Find where the given text appears and provide that cell's center as [X, Y] coordinate. 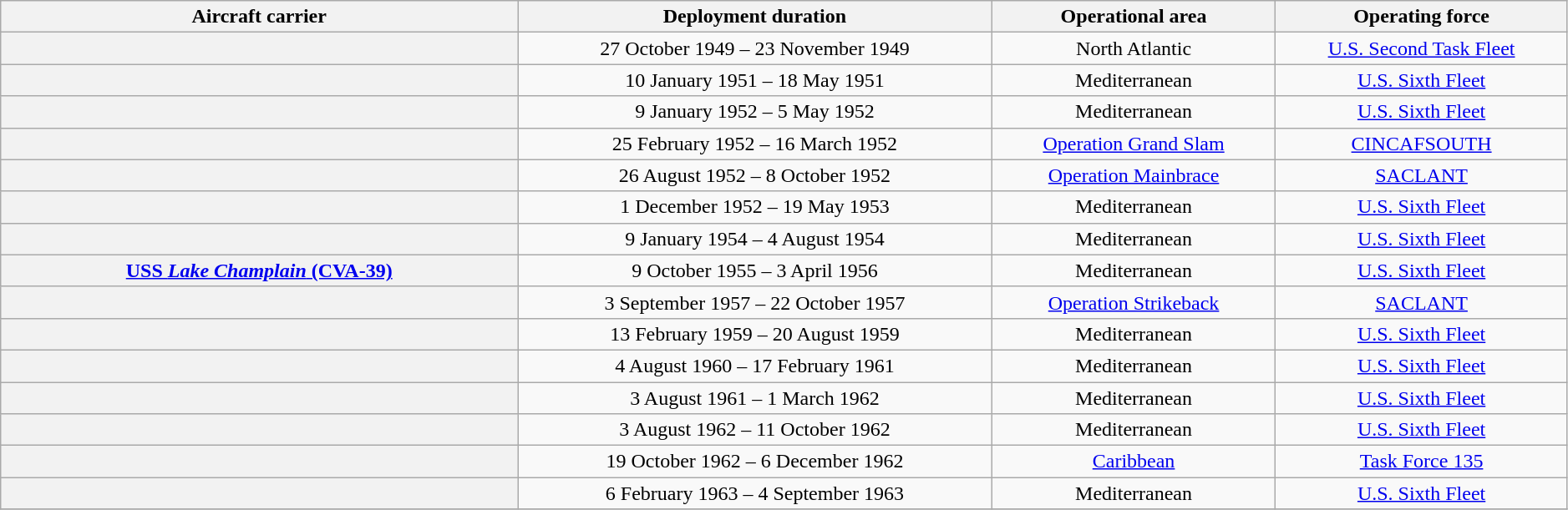
Operational area [1134, 17]
9 January 1954 – 4 August 1954 [755, 239]
Caribbean [1134, 462]
9 October 1955 – 3 April 1956 [755, 270]
3 September 1957 – 22 October 1957 [755, 302]
19 October 1962 – 6 December 1962 [755, 462]
13 February 1959 – 20 August 1959 [755, 334]
Aircraft carrier [259, 17]
3 August 1962 – 11 October 1962 [755, 430]
U.S. Second Task Fleet [1422, 48]
10 January 1951 – 18 May 1951 [755, 80]
Operation Strikeback [1134, 302]
North Atlantic [1134, 48]
9 January 1952 – 5 May 1952 [755, 112]
25 February 1952 – 16 March 1952 [755, 144]
CINCAFSOUTH [1422, 144]
Operation Grand Slam [1134, 144]
3 August 1961 – 1 March 1962 [755, 398]
4 August 1960 – 17 February 1961 [755, 366]
Task Force 135 [1422, 462]
Operation Mainbrace [1134, 175]
1 December 1952 – 19 May 1953 [755, 207]
Operating force [1422, 17]
6 February 1963 – 4 September 1963 [755, 493]
USS Lake Champlain (CVA-39) [259, 270]
Deployment duration [755, 17]
27 October 1949 – 23 November 1949 [755, 48]
26 August 1952 – 8 October 1952 [755, 175]
